Capture the cell that displays the provided text and extract its [x, y] central coordinate. 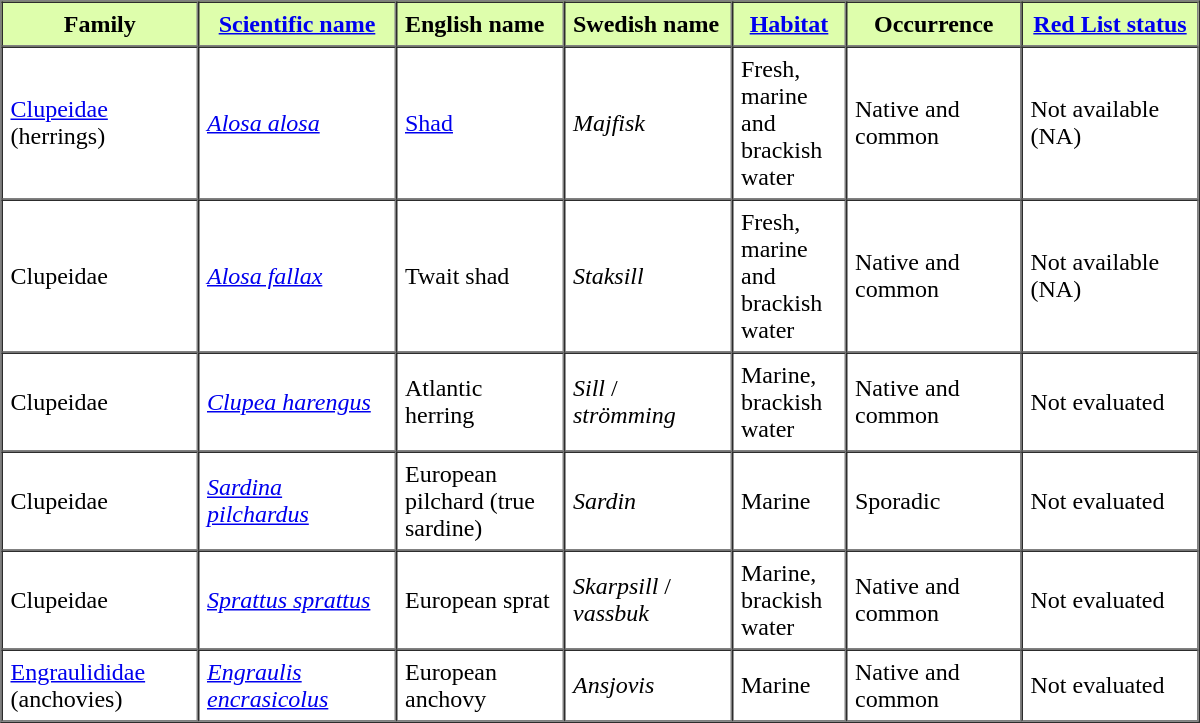
Sardina pilchardus [297, 502]
Alosa fallax [297, 276]
European anchovy [480, 686]
Scientific name [297, 24]
Twait shad [480, 276]
Swedish name [648, 24]
Alosa alosa [297, 122]
Habitat [789, 24]
Skarpsill / vassbuk [648, 600]
European pilchard (true sardine) [480, 502]
Sprattus sprattus [297, 600]
Engraulididae (anchovies) [100, 686]
Red List status [1110, 24]
Shad [480, 122]
Sill / strömming [648, 402]
Clupea harengus [297, 402]
Majfisk [648, 122]
Sardin [648, 502]
Engraulis encrasicolus [297, 686]
Staksill [648, 276]
Sporadic [934, 502]
Occurrence [934, 24]
English name [480, 24]
Atlantic herring [480, 402]
Clupeidae (herrings) [100, 122]
European sprat [480, 600]
Family [100, 24]
Ansjovis [648, 686]
